Pinpoint the cell where the given text exists, returning its (X, Y) midpoint coordinate. 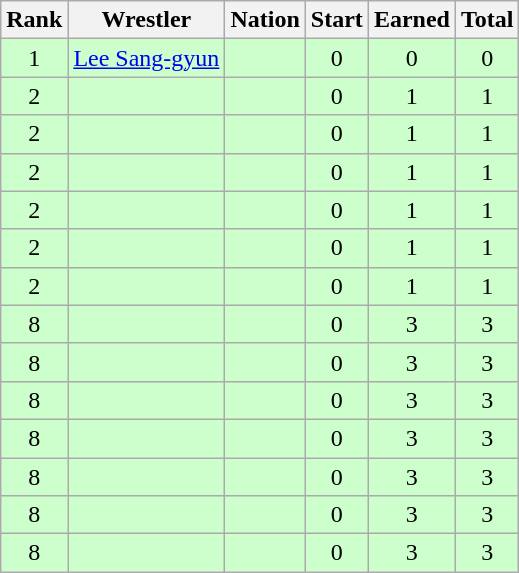
Lee Sang-gyun (146, 58)
Nation (265, 20)
Rank (34, 20)
Earned (412, 20)
Total (487, 20)
Wrestler (146, 20)
Start (336, 20)
